Scan for the cell matching the given text and deliver its (X, Y) coordinate at center. 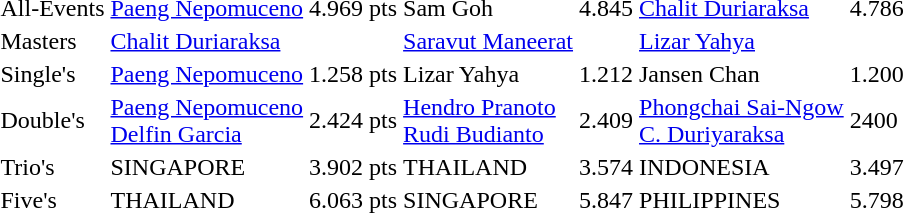
Hendro Pranoto Rudi Budianto (488, 120)
Jansen Chan (742, 74)
1.212 (606, 74)
SINGAPORE (207, 167)
Phongchai Sai-Ngow C. Duriyaraksa (742, 120)
3.574 (606, 167)
Saravut Maneerat (488, 41)
Paeng Nepomuceno Delfin Garcia (207, 120)
2.409 (606, 120)
3.902 pts (354, 167)
Paeng Nepomuceno (207, 74)
INDONESIA (742, 167)
1.258 pts (354, 74)
THAILAND (488, 167)
Chalit Duriaraksa (207, 41)
2.424 pts (354, 120)
